Pinpoint the cell where the given text exists, returning its [x, y] midpoint coordinate. 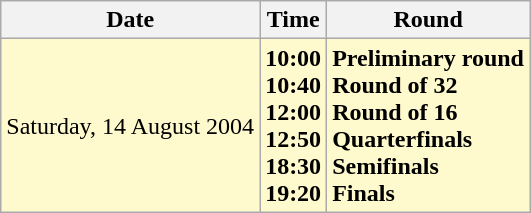
10:0010:4012:0012:5018:3019:20 [294, 126]
Preliminary roundRound of 32Round of 16QuarterfinalsSemifinalsFinals [428, 126]
Time [294, 20]
Saturday, 14 August 2004 [130, 126]
Date [130, 20]
Round [428, 20]
